Find where the given text appears and provide that cell's center as [x, y] coordinate. 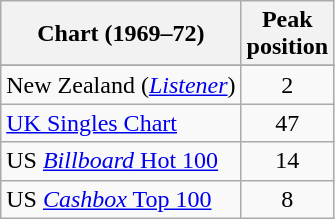
New Zealand (Listener) [121, 85]
2 [287, 85]
US Cashbox Top 100 [121, 199]
UK Singles Chart [121, 123]
Chart (1969–72) [121, 34]
8 [287, 199]
Peakposition [287, 34]
47 [287, 123]
US Billboard Hot 100 [121, 161]
14 [287, 161]
